Output the (x, y) coordinate of the center of the cell containing the given text.  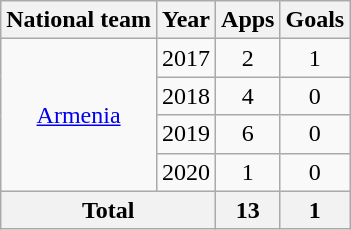
6 (248, 134)
13 (248, 210)
2017 (186, 58)
Year (186, 20)
4 (248, 96)
2020 (186, 172)
2019 (186, 134)
Total (108, 210)
Armenia (79, 115)
2 (248, 58)
Goals (315, 20)
Apps (248, 20)
National team (79, 20)
2018 (186, 96)
